Extract the (x, y) coordinate from the center of the cell holding the provided text.  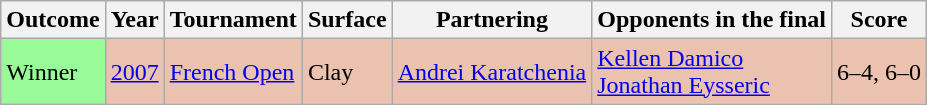
Winner (53, 72)
Partnering (492, 20)
Outcome (53, 20)
Andrei Karatchenia (492, 72)
Score (880, 20)
Opponents in the final (712, 20)
French Open (233, 72)
6–4, 6–0 (880, 72)
2007 (134, 72)
Kellen Damico Jonathan Eysseric (712, 72)
Surface (347, 20)
Tournament (233, 20)
Clay (347, 72)
Year (134, 20)
